For the text-containing cell, return its midpoint in (X, Y) coordinate format. 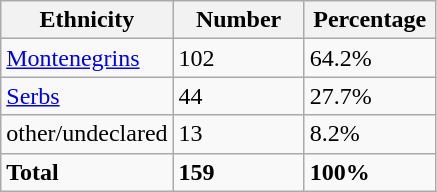
13 (238, 134)
Total (87, 172)
100% (370, 172)
Percentage (370, 20)
102 (238, 58)
Ethnicity (87, 20)
8.2% (370, 134)
Number (238, 20)
159 (238, 172)
64.2% (370, 58)
44 (238, 96)
other/undeclared (87, 134)
Serbs (87, 96)
Montenegrins (87, 58)
27.7% (370, 96)
